Locate the cell with the specified text and output its (x, y) center coordinate. 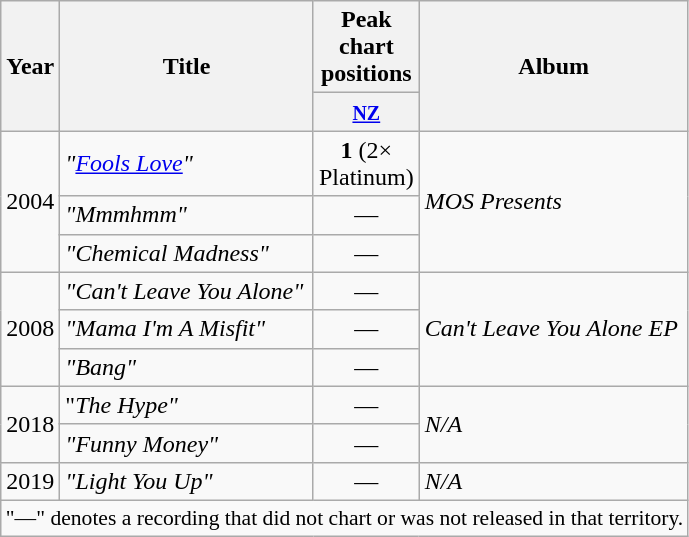
"Mama I'm A Misfit" (187, 329)
2019 (30, 481)
"Fools Love" (187, 164)
1 (2× Platinum) (366, 164)
Can't Leave You Alone EP (554, 329)
2004 (30, 202)
"The Hype" (187, 405)
"—" denotes a recording that did not chart or was not released in that territory. (345, 518)
Year (30, 66)
"Light You Up" (187, 481)
"Funny Money" (187, 443)
"Bang" (187, 367)
2018 (30, 424)
"Mmmhmm" (187, 215)
NZ (366, 112)
Title (187, 66)
Album (554, 66)
"Chemical Madness" (187, 253)
"Can't Leave You Alone" (187, 291)
2008 (30, 329)
MOS Presents (554, 202)
Peak chart positions (366, 47)
